Provide the (x, y) coordinate of the cell's center where the given text is located.  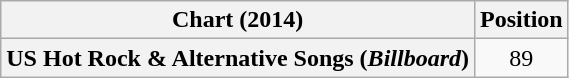
89 (521, 58)
US Hot Rock & Alternative Songs (Billboard) (238, 58)
Chart (2014) (238, 20)
Position (521, 20)
